From the cell containing the given text, extract its center point as [X, Y] coordinate. 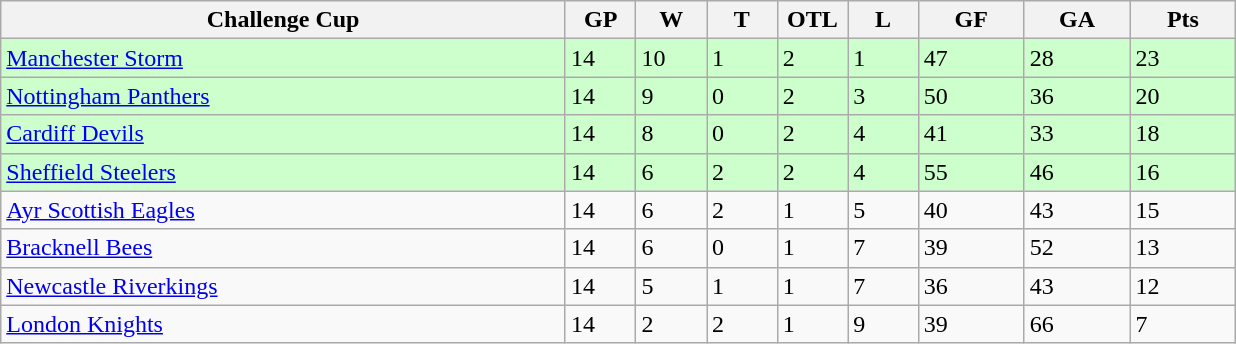
T [742, 20]
8 [672, 134]
50 [971, 96]
OTL [812, 20]
W [672, 20]
23 [1183, 58]
16 [1183, 172]
London Knights [284, 324]
L [884, 20]
Sheffield Steelers [284, 172]
15 [1183, 210]
12 [1183, 286]
Bracknell Bees [284, 248]
55 [971, 172]
GA [1077, 20]
Nottingham Panthers [284, 96]
46 [1077, 172]
Manchester Storm [284, 58]
3 [884, 96]
33 [1077, 134]
Pts [1183, 20]
28 [1077, 58]
Newcastle Riverkings [284, 286]
40 [971, 210]
Cardiff Devils [284, 134]
20 [1183, 96]
41 [971, 134]
52 [1077, 248]
Challenge Cup [284, 20]
10 [672, 58]
GF [971, 20]
18 [1183, 134]
13 [1183, 248]
47 [971, 58]
Ayr Scottish Eagles [284, 210]
GP [600, 20]
66 [1077, 324]
